Detect which cell encompasses the target text, then output its [X, Y] center coordinate. 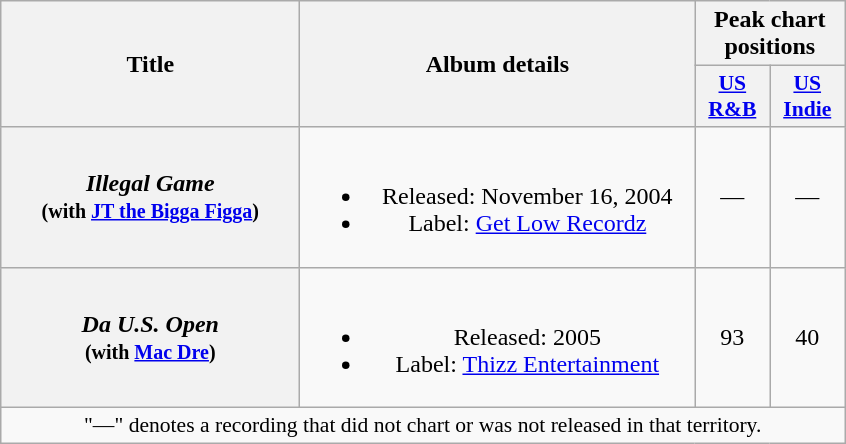
Album details [498, 64]
Da U.S. Open(with Mac Dre) [150, 337]
"—" denotes a recording that did not chart or was not released in that territory. [423, 425]
93 [732, 337]
Illegal Game(with JT the Bigga Figga) [150, 197]
Released: 2005Label: Thizz Entertainment [498, 337]
Released: November 16, 2004Label: Get Low Recordz [498, 197]
Peak chart positions [770, 34]
US Indie [808, 96]
Title [150, 64]
40 [808, 337]
US R&B [732, 96]
